Return [X, Y] of the center of cell containing provided text 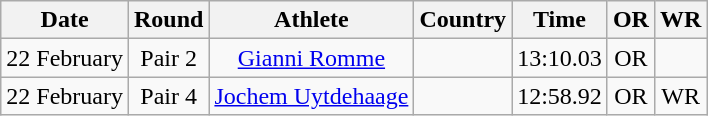
Pair 4 [168, 96]
13:10.03 [560, 58]
Country [463, 20]
Date [65, 20]
12:58.92 [560, 96]
Jochem Uytdehaage [312, 96]
Pair 2 [168, 58]
Gianni Romme [312, 58]
Round [168, 20]
Time [560, 20]
Athlete [312, 20]
